For the text-containing cell, return its midpoint in (x, y) coordinate format. 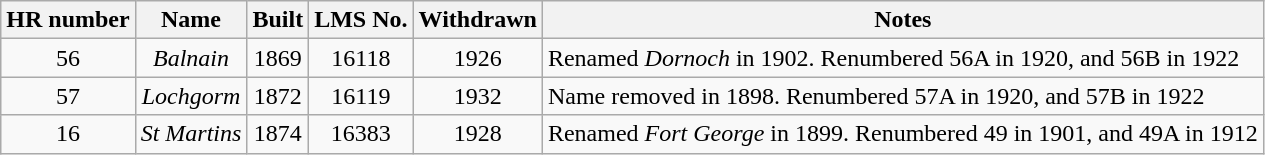
1932 (478, 96)
St Martins (191, 134)
HR number (68, 20)
Notes (902, 20)
1872 (278, 96)
1926 (478, 58)
57 (68, 96)
Name (191, 20)
Renamed Dornoch in 1902. Renumbered 56A in 1920, and 56B in 1922 (902, 58)
56 (68, 58)
Built (278, 20)
16383 (361, 134)
Lochgorm (191, 96)
1869 (278, 58)
16118 (361, 58)
LMS No. (361, 20)
Withdrawn (478, 20)
Balnain (191, 58)
Renamed Fort George in 1899. Renumbered 49 in 1901, and 49A in 1912 (902, 134)
1928 (478, 134)
1874 (278, 134)
Name removed in 1898. Renumbered 57A in 1920, and 57B in 1922 (902, 96)
16 (68, 134)
16119 (361, 96)
